Locate the cell with the specified text and output its (x, y) center coordinate. 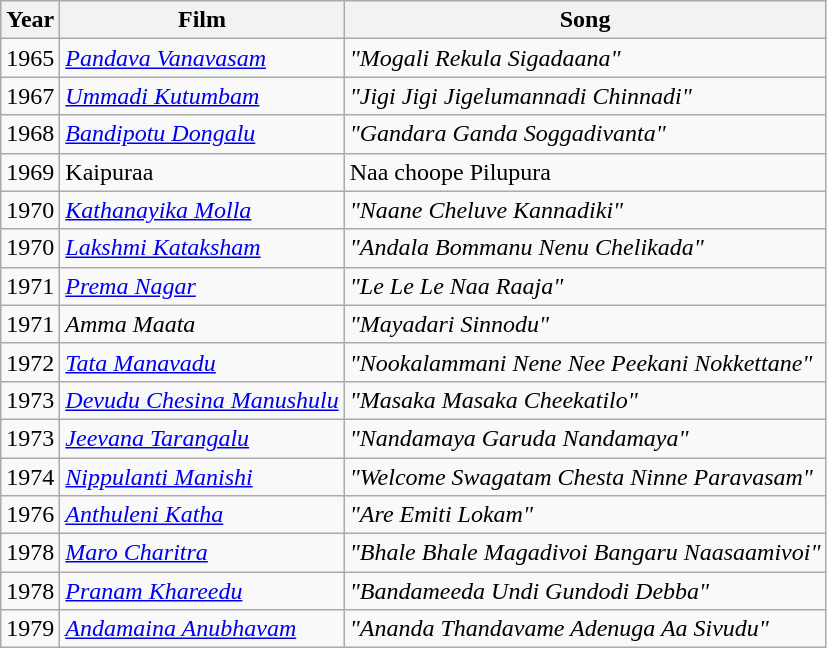
"Mayadari Sinnodu" (585, 324)
Anthuleni Katha (202, 515)
"Masaka Masaka Cheekatilo" (585, 400)
Devudu Chesina Manushulu (202, 400)
"Nandamaya Garuda Nandamaya" (585, 438)
1969 (30, 172)
"Bandameeda Undi Gundodi Debba" (585, 591)
"Welcome Swagatam Chesta Ninne Paravasam" (585, 477)
Nippulanti Manishi (202, 477)
Ummadi Kutumbam (202, 96)
Year (30, 20)
Lakshmi Kataksham (202, 248)
1968 (30, 134)
Pandava Vanavasam (202, 58)
Andamaina Anubhavam (202, 629)
1976 (30, 515)
Amma Maata (202, 324)
"Gandara Ganda Soggadivanta" (585, 134)
"Nookalammani Nene Nee Peekani Nokkettane" (585, 362)
Naa choope Pilupura (585, 172)
"Andala Bommanu Nenu Chelikada" (585, 248)
1965 (30, 58)
Prema Nagar (202, 286)
"Jigi Jigi Jigelumannadi Chinnadi" (585, 96)
1974 (30, 477)
1972 (30, 362)
"Ananda Thandavame Adenuga Aa Sivudu" (585, 629)
Bandipotu Dongalu (202, 134)
Maro Charitra (202, 553)
"Are Emiti Lokam" (585, 515)
Tata Manavadu (202, 362)
Song (585, 20)
"Le Le Le Naa Raaja" (585, 286)
Kathanayika Molla (202, 210)
"Bhale Bhale Magadivoi Bangaru Naasaamivoi" (585, 553)
1979 (30, 629)
"Naane Cheluve Kannadiki" (585, 210)
Kaipuraa (202, 172)
Film (202, 20)
"Mogali Rekula Sigadaana" (585, 58)
Jeevana Tarangalu (202, 438)
Pranam Khareedu (202, 591)
1967 (30, 96)
